Locate the cell with the specified text and output its (X, Y) center coordinate. 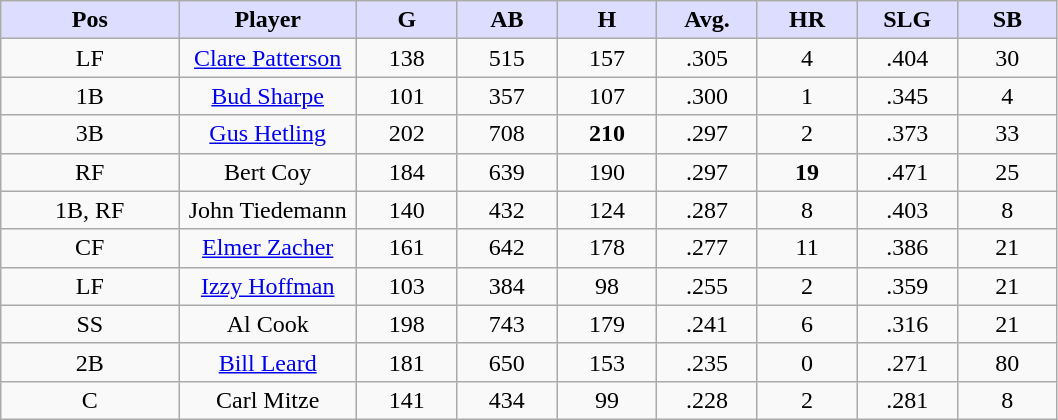
.271 (907, 362)
138 (407, 58)
Gus Hetling (268, 134)
H (607, 20)
.305 (707, 58)
.228 (707, 400)
98 (607, 286)
181 (407, 362)
.373 (907, 134)
33 (1007, 134)
357 (507, 96)
.403 (907, 210)
.287 (707, 210)
Izzy Hoffman (268, 286)
107 (607, 96)
.241 (707, 324)
202 (407, 134)
.345 (907, 96)
11 (807, 248)
1B (90, 96)
642 (507, 248)
HR (807, 20)
80 (1007, 362)
Avg. (707, 20)
190 (607, 172)
.235 (707, 362)
179 (607, 324)
.471 (907, 172)
Bert Coy (268, 172)
650 (507, 362)
.277 (707, 248)
.359 (907, 286)
SB (1007, 20)
.386 (907, 248)
2B (90, 362)
Bill Leard (268, 362)
198 (407, 324)
G (407, 20)
.316 (907, 324)
1B, RF (90, 210)
CF (90, 248)
.255 (707, 286)
210 (607, 134)
141 (407, 400)
Pos (90, 20)
RF (90, 172)
3B (90, 134)
184 (407, 172)
434 (507, 400)
C (90, 400)
6 (807, 324)
161 (407, 248)
30 (1007, 58)
SS (90, 324)
Al Cook (268, 324)
178 (607, 248)
25 (1007, 172)
515 (507, 58)
384 (507, 286)
153 (607, 362)
1 (807, 96)
.404 (907, 58)
Elmer Zacher (268, 248)
0 (807, 362)
Carl Mitze (268, 400)
John Tiedemann (268, 210)
.300 (707, 96)
19 (807, 172)
743 (507, 324)
AB (507, 20)
99 (607, 400)
708 (507, 134)
432 (507, 210)
140 (407, 210)
Player (268, 20)
101 (407, 96)
Clare Patterson (268, 58)
Bud Sharpe (268, 96)
639 (507, 172)
157 (607, 58)
124 (607, 210)
103 (407, 286)
.281 (907, 400)
SLG (907, 20)
